Scan for the cell matching the given text and deliver its [X, Y] coordinate at center. 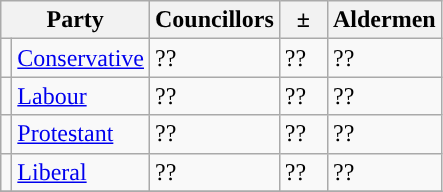
Conservative [81, 58]
Party [76, 20]
Aldermen [384, 20]
Labour [81, 96]
± [303, 20]
Councillors [215, 20]
Protestant [81, 134]
Liberal [81, 172]
